For the text-containing cell, return its midpoint in [x, y] coordinate format. 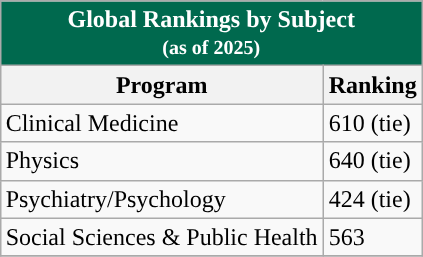
Clinical Medicine [162, 123]
640 (tie) [372, 161]
610 (tie) [372, 123]
424 (tie) [372, 199]
Physics [162, 161]
563 [372, 237]
Global Rankings by Subject(as of 2025) [211, 34]
Social Sciences & Public Health [162, 237]
Ranking [372, 85]
Program [162, 85]
Psychiatry/Psychology [162, 199]
